Pinpoint the cell where the given text exists, returning its (x, y) midpoint coordinate. 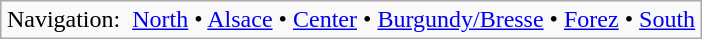
Navigation: North • Alsace • Center • Burgundy/Bresse • Forez • South (350, 20)
